Provide the (X, Y) coordinate of the cell's center where the given text is located.  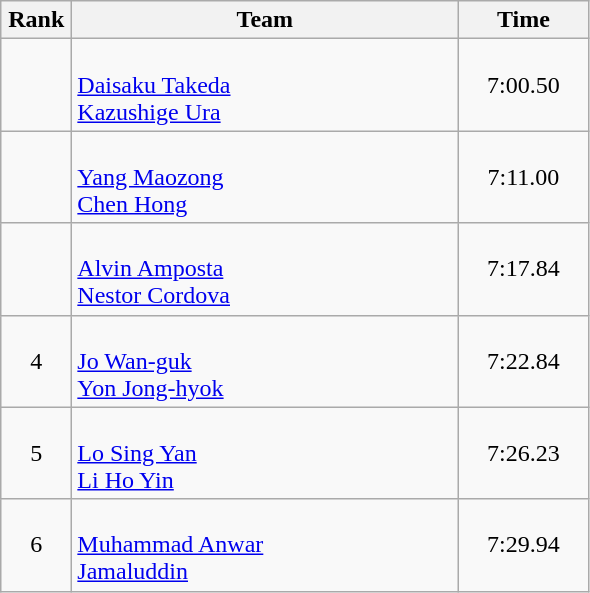
7:22.84 (524, 361)
Daisaku TakedaKazushige Ura (265, 85)
Jo Wan-gukYon Jong-hyok (265, 361)
Time (524, 20)
Muhammad AnwarJamaluddin (265, 545)
Team (265, 20)
7:00.50 (524, 85)
7:11.00 (524, 177)
4 (36, 361)
Alvin AmpostaNestor Cordova (265, 269)
Rank (36, 20)
Lo Sing YanLi Ho Yin (265, 453)
7:26.23 (524, 453)
5 (36, 453)
7:29.94 (524, 545)
Yang MaozongChen Hong (265, 177)
7:17.84 (524, 269)
6 (36, 545)
